Search for the cell housing the specified text and yield its (X, Y) center coordinate. 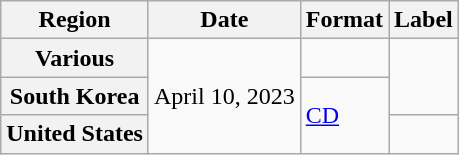
Label (424, 20)
Date (224, 20)
Various (75, 58)
Region (75, 20)
CD (344, 115)
South Korea (75, 96)
Format (344, 20)
April 10, 2023 (224, 96)
United States (75, 134)
